Find where the given text appears and provide that cell's center as (x, y) coordinate. 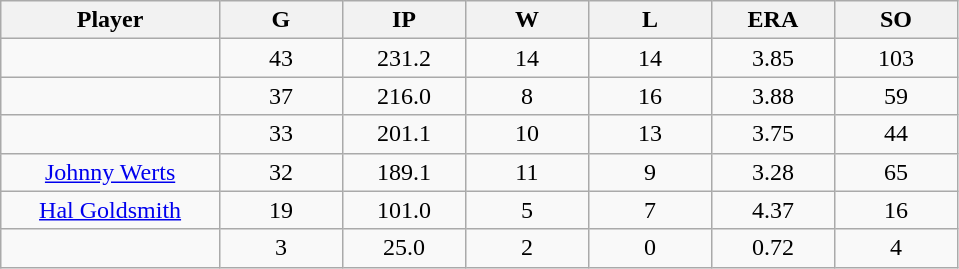
103 (896, 58)
33 (280, 134)
Hal Goldsmith (110, 210)
SO (896, 20)
L (650, 20)
3.75 (772, 134)
ERA (772, 20)
3.28 (772, 172)
4 (896, 248)
11 (526, 172)
9 (650, 172)
3 (280, 248)
Johnny Werts (110, 172)
43 (280, 58)
W (526, 20)
8 (526, 96)
3.88 (772, 96)
G (280, 20)
32 (280, 172)
19 (280, 210)
201.1 (404, 134)
216.0 (404, 96)
2 (526, 248)
37 (280, 96)
231.2 (404, 58)
5 (526, 210)
IP (404, 20)
7 (650, 210)
59 (896, 96)
25.0 (404, 248)
0 (650, 248)
189.1 (404, 172)
13 (650, 134)
4.37 (772, 210)
Player (110, 20)
10 (526, 134)
3.85 (772, 58)
44 (896, 134)
65 (896, 172)
101.0 (404, 210)
0.72 (772, 248)
